Return [x, y] of the center of cell containing provided text 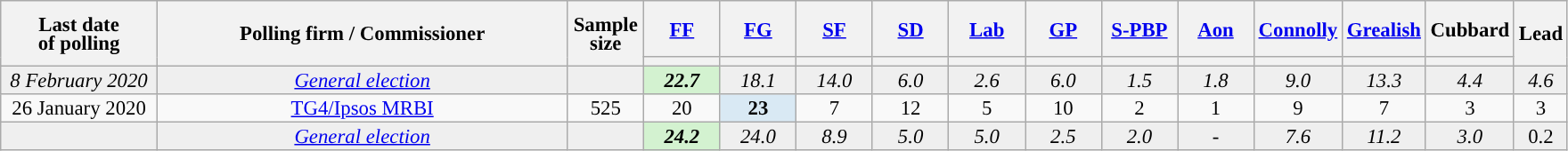
TG4/Ipsos MRBI [362, 108]
2.0 [1139, 137]
13.3 [1384, 81]
10 [1063, 108]
8 February 2020 [79, 81]
14.0 [835, 81]
Lab [987, 28]
Samplesize [606, 34]
3.0 [1470, 137]
Aon [1216, 28]
24.0 [758, 137]
SD [911, 28]
Lead [1540, 34]
- [1216, 137]
FG [758, 28]
5 [987, 108]
26 January 2020 [79, 108]
Connolly [1297, 28]
9.0 [1297, 81]
12 [911, 108]
2.5 [1063, 137]
23 [758, 108]
24.2 [682, 137]
Grealish [1384, 28]
Cubbard [1470, 28]
FF [682, 28]
2.6 [987, 81]
1.5 [1139, 81]
4.4 [1470, 81]
20 [682, 108]
Last dateof polling [79, 34]
7.6 [1297, 137]
Polling firm / Commissioner [362, 34]
8.9 [835, 137]
18.1 [758, 81]
0.2 [1540, 137]
22.7 [682, 81]
1 [1216, 108]
4.6 [1540, 81]
525 [606, 108]
11.2 [1384, 137]
SF [835, 28]
GP [1063, 28]
1.8 [1216, 81]
9 [1297, 108]
2 [1139, 108]
S-PBP [1139, 28]
